Detect which cell encompasses the target text, then output its (X, Y) center coordinate. 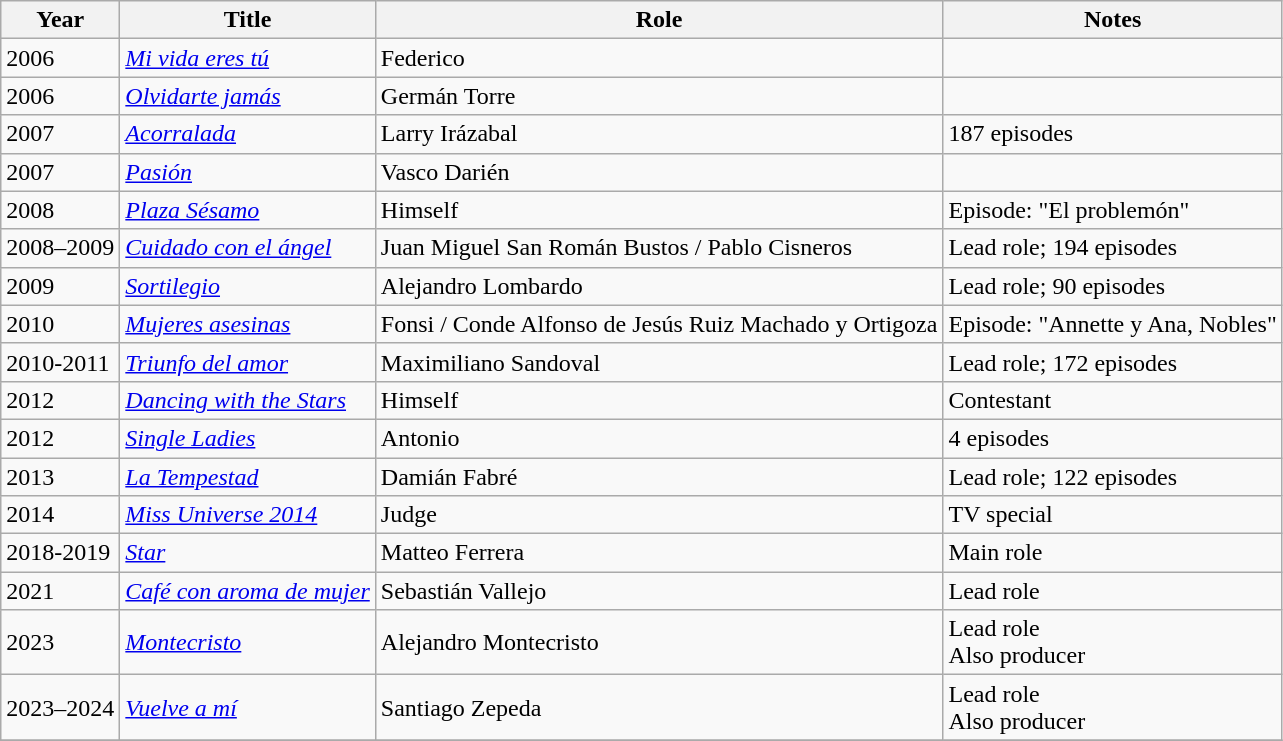
Pasión (248, 172)
Antonio (659, 438)
Vasco Darién (659, 172)
Matteo Ferrera (659, 553)
Montecristo (248, 642)
Fonsi / Conde Alfonso de Jesús Ruiz Machado y Ortigoza (659, 324)
187 episodes (1112, 134)
Main role (1112, 553)
Title (248, 20)
Dancing with the Stars (248, 400)
2023–2024 (60, 708)
Lead role; 90 episodes (1112, 286)
2023 (60, 642)
Mujeres asesinas (248, 324)
Maximiliano Sandoval (659, 362)
Triunfo del amor (248, 362)
Sebastián Vallejo (659, 591)
Alejandro Lombardo (659, 286)
La Tempestad (248, 477)
Santiago Zepeda (659, 708)
Lead role (1112, 591)
Episode: "El problemón" (1112, 210)
2021 (60, 591)
Single Ladies (248, 438)
2008 (60, 210)
2018-2019 (60, 553)
Larry Irázabal (659, 134)
Plaza Sésamo (248, 210)
Miss Universe 2014 (248, 515)
Damián Fabré (659, 477)
Year (60, 20)
Lead role; 122 episodes (1112, 477)
2008–2009 (60, 248)
2010-2011 (60, 362)
4 episodes (1112, 438)
Contestant (1112, 400)
Alejandro Montecristo (659, 642)
Lead role; 194 episodes (1112, 248)
Notes (1112, 20)
Star (248, 553)
Café con aroma de mujer (248, 591)
Federico (659, 58)
Episode: "Annette y Ana, Nobles" (1112, 324)
Acorralada (248, 134)
2013 (60, 477)
2010 (60, 324)
Vuelve a mí (248, 708)
Germán Torre (659, 96)
Juan Miguel San Román Bustos / Pablo Cisneros (659, 248)
2014 (60, 515)
Role (659, 20)
Judge (659, 515)
TV special (1112, 515)
Cuidado con el ángel (248, 248)
Lead role; 172 episodes (1112, 362)
Olvidarte jamás (248, 96)
Mi vida eres tú (248, 58)
Sortilegio (248, 286)
2009 (60, 286)
